Return (x, y) of the center of cell containing provided text 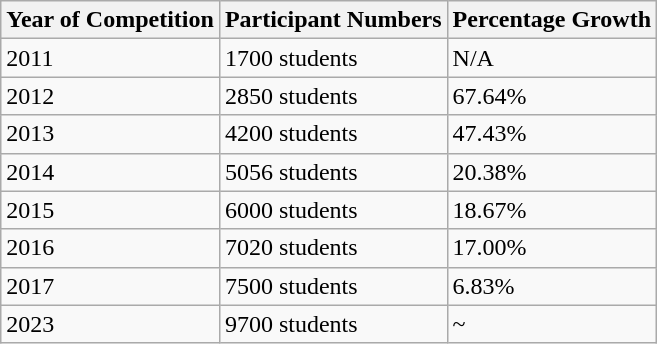
2016 (110, 248)
~ (552, 324)
1700 students (333, 58)
6000 students (333, 210)
9700 students (333, 324)
Participant Numbers (333, 20)
18.67% (552, 210)
20.38% (552, 172)
Year of Competition (110, 20)
6.83% (552, 286)
2017 (110, 286)
4200 students (333, 134)
67.64% (552, 96)
7500 students (333, 286)
47.43% (552, 134)
5056 students (333, 172)
2011 (110, 58)
2013 (110, 134)
7020 students (333, 248)
2012 (110, 96)
2850 students (333, 96)
2023 (110, 324)
Percentage Growth (552, 20)
17.00% (552, 248)
N/A (552, 58)
2014 (110, 172)
2015 (110, 210)
